From the cell containing the given text, extract its center point as [x, y] coordinate. 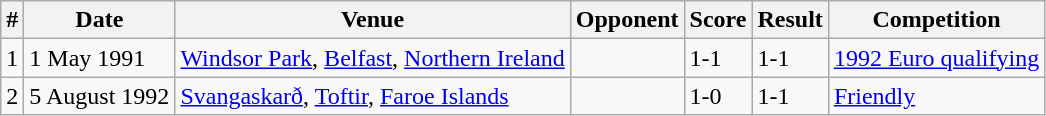
1 May 1991 [100, 58]
Score [718, 20]
1-0 [718, 96]
1992 Euro qualifying [936, 58]
Competition [936, 20]
Friendly [936, 96]
# [12, 20]
Windsor Park, Belfast, Northern Ireland [372, 58]
Opponent [627, 20]
Date [100, 20]
5 August 1992 [100, 96]
Result [790, 20]
2 [12, 96]
1 [12, 58]
Venue [372, 20]
Svangaskarð, Toftir, Faroe Islands [372, 96]
